Capture the cell that displays the provided text and extract its (X, Y) central coordinate. 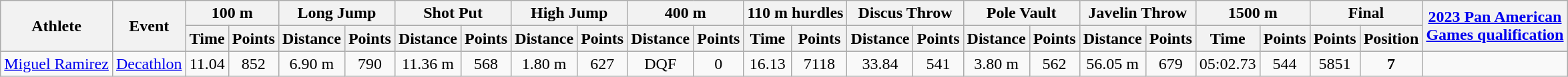
7 (1391, 64)
Event (149, 26)
Javelin Throw (1137, 13)
562 (1055, 64)
05:02.73 (1228, 64)
2023 Pan American Games qualification (1495, 26)
852 (254, 64)
400 m (686, 13)
56.05 m (1112, 64)
3.80 m (996, 64)
11.04 (207, 64)
541 (939, 64)
16.13 (768, 64)
Decathlon (149, 64)
Shot Put (453, 13)
Long Jump (336, 13)
DQF (661, 64)
544 (1284, 64)
11.36 m (427, 64)
790 (370, 64)
627 (602, 64)
Position (1391, 38)
Miguel Ramirez (57, 64)
100 m (232, 13)
1500 m (1252, 13)
Discus Throw (905, 13)
7118 (820, 64)
High Jump (569, 13)
Athlete (57, 26)
679 (1171, 64)
33.84 (880, 64)
6.90 m (311, 64)
0 (718, 64)
1.80 m (545, 64)
5851 (1335, 64)
Pole Vault (1021, 13)
568 (486, 64)
Final (1366, 13)
110 m hurdles (796, 13)
